For the text-containing cell, return its midpoint in (X, Y) coordinate format. 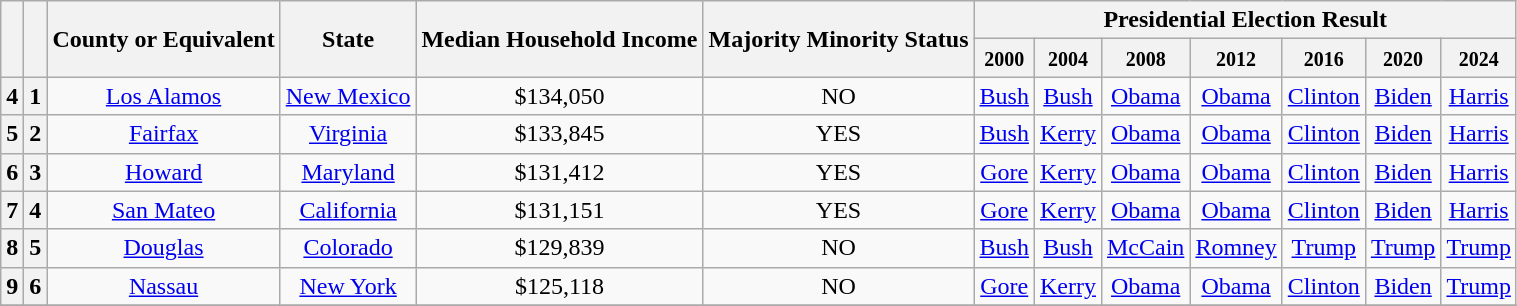
Fairfax (164, 134)
County or Equivalent (164, 39)
2024 (1479, 58)
3 (36, 172)
Majority Minority Status (838, 39)
$129,839 (560, 248)
Howard (164, 172)
Presidential Election Result (1245, 20)
2 (36, 134)
2004 (1068, 58)
Virginia (348, 134)
2016 (1324, 58)
2012 (1236, 58)
Douglas (164, 248)
$125,118 (560, 286)
$131,151 (560, 210)
8 (12, 248)
9 (12, 286)
Romney (1236, 248)
New Mexico (348, 96)
2000 (1004, 58)
State (348, 39)
California (348, 210)
Colorado (348, 248)
Maryland (348, 172)
McCain (1145, 248)
Nassau (164, 286)
San Mateo (164, 210)
$133,845 (560, 134)
Median Household Income (560, 39)
2020 (1403, 58)
7 (12, 210)
$131,412 (560, 172)
New York (348, 286)
1 (36, 96)
$134,050 (560, 96)
Los Alamos (164, 96)
2008 (1145, 58)
